Extract the (x, y) coordinate from the center of the cell holding the provided text.  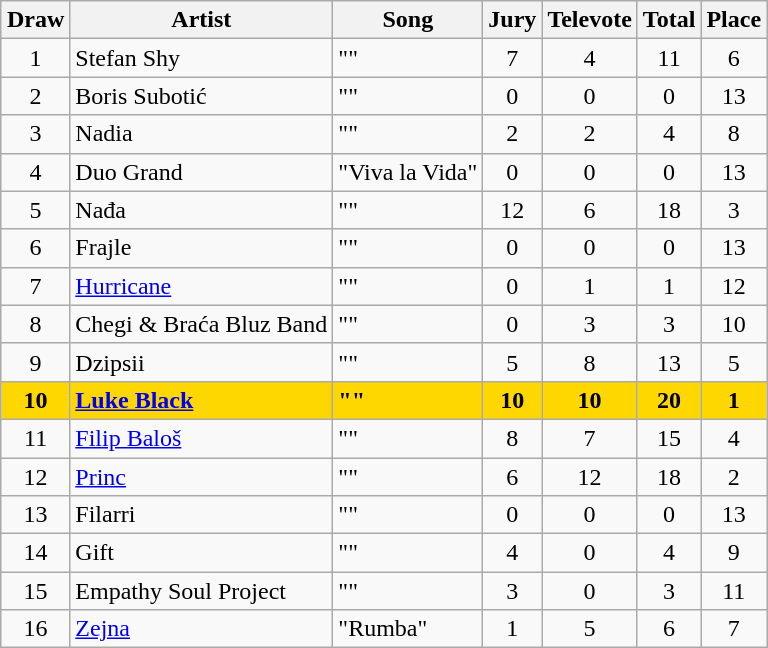
Hurricane (202, 286)
Chegi & Braća Bluz Band (202, 324)
20 (669, 400)
"Viva la Vida" (408, 172)
Frajle (202, 248)
Zejna (202, 629)
Empathy Soul Project (202, 591)
Artist (202, 20)
Place (734, 20)
Jury (512, 20)
Dzipsii (202, 362)
Stefan Shy (202, 58)
Luke Black (202, 400)
Filip Baloš (202, 438)
"Rumba" (408, 629)
Song (408, 20)
14 (35, 553)
Nadia (202, 134)
Princ (202, 477)
Gift (202, 553)
Televote (590, 20)
Total (669, 20)
Boris Subotić (202, 96)
Nađa (202, 210)
Draw (35, 20)
Duo Grand (202, 172)
16 (35, 629)
Filarri (202, 515)
